Pinpoint the cell where the given text exists, returning its (x, y) midpoint coordinate. 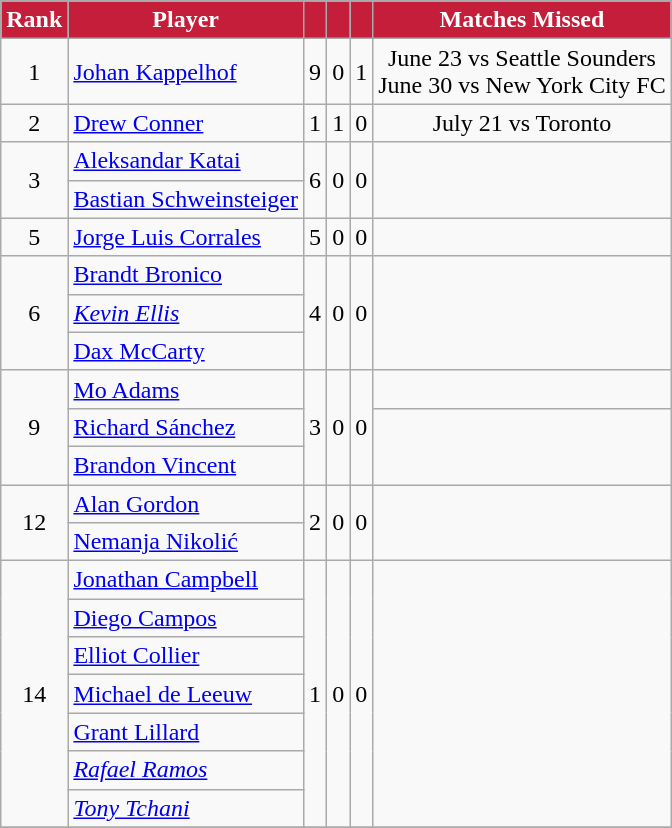
12 (34, 522)
Rank (34, 20)
Brandon Vincent (186, 465)
Brandt Bronico (186, 275)
Nemanja Nikolić (186, 542)
Johan Kappelhof (186, 72)
July 21 vs Toronto (522, 123)
Matches Missed (522, 20)
Diego Campos (186, 618)
Tony Tchani (186, 808)
Elliot Collier (186, 656)
Drew Conner (186, 123)
Rafael Ramos (186, 770)
Kevin Ellis (186, 313)
June 23 vs Seattle SoundersJune 30 vs New York City FC (522, 72)
Grant Lillard (186, 732)
Dax McCarty (186, 351)
Michael de Leeuw (186, 694)
Player (186, 20)
Alan Gordon (186, 503)
Mo Adams (186, 389)
Jonathan Campbell (186, 580)
Jorge Luis Corrales (186, 237)
Richard Sánchez (186, 427)
14 (34, 694)
Aleksandar Katai (186, 161)
Bastian Schweinsteiger (186, 199)
4 (316, 313)
